Identify which cell holds the provided text, then report its (X, Y) central coordinate. 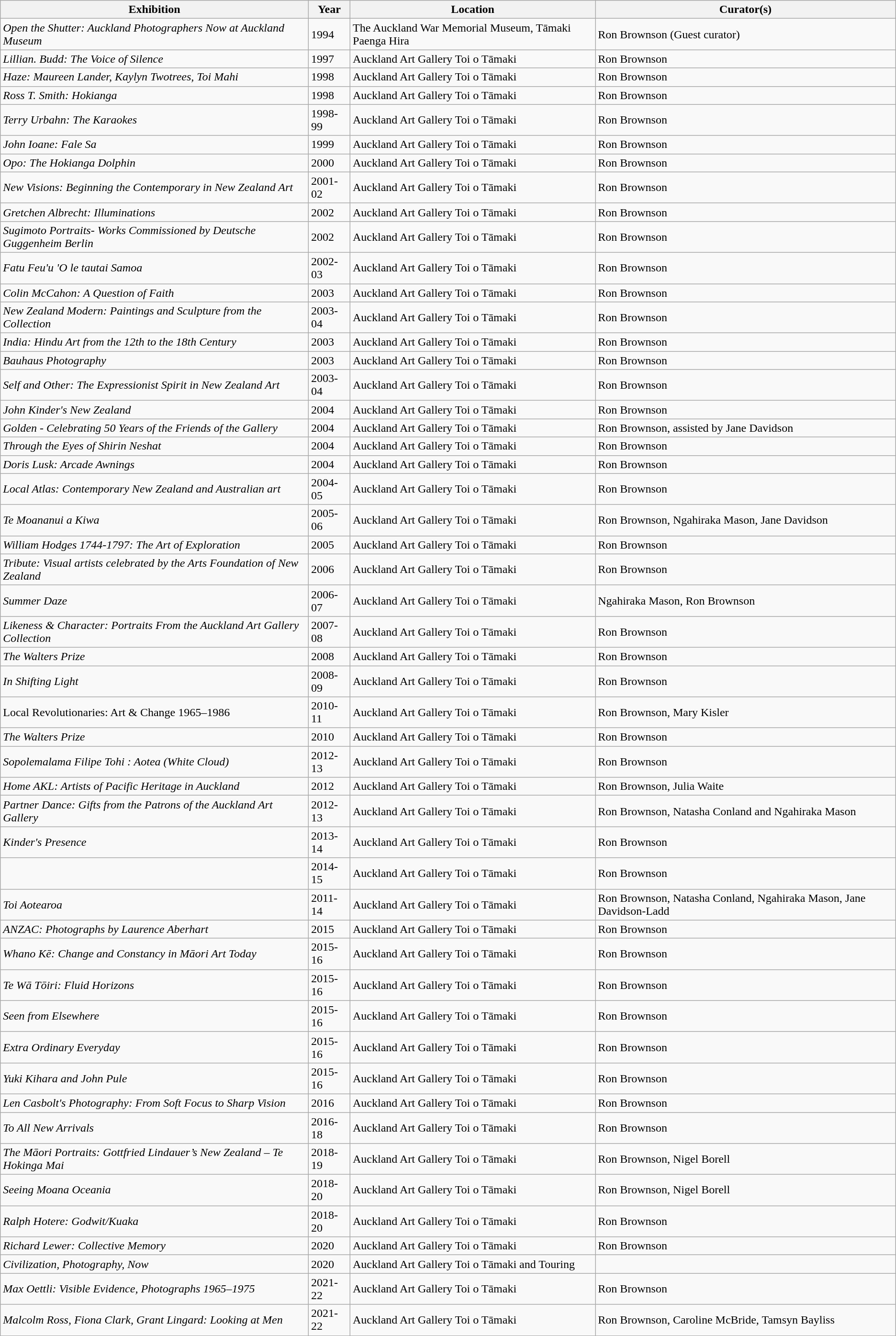
2000 (329, 163)
Ralph Hotere: Godwit/Kuaka (155, 1222)
Location (473, 10)
Doris Lusk: Arcade Awnings (155, 464)
Ron Brownson, Ngahiraka Mason, Jane Davidson (746, 520)
Exhibition (155, 10)
Seeing Moana Oceania (155, 1190)
Ron Brownson, Mary Kisler (746, 712)
John Ioane: Fale Sa (155, 145)
Yuki Kihara and John Pule (155, 1078)
Ron Brownson, Natasha Conland, Ngahiraka Mason, Jane Davidson-Ladd (746, 905)
To All New Arrivals (155, 1128)
2013-14 (329, 842)
2005 (329, 545)
New Visions: Beginning the Contemporary in New Zealand Art (155, 188)
Richard Lewer: Collective Memory (155, 1246)
Ron Brownson, Natasha Conland and Ngahiraka Mason (746, 811)
Whano Kē: Change and Constancy in Māori Art Today (155, 954)
Ngahiraka Mason, Ron Brownson (746, 600)
Golden - Celebrating 50 Years of the Friends of the Gallery (155, 428)
2018-19 (329, 1159)
2014-15 (329, 873)
Bauhaus Photography (155, 360)
Kinder's Presence (155, 842)
New Zealand Modern: Paintings and Sculpture from the Collection (155, 318)
India: Hindu Art from the 12th to the 18th Century (155, 342)
2016-18 (329, 1128)
2016 (329, 1103)
Auckland Art Gallery Toi o Tāmaki and Touring (473, 1264)
2008 (329, 656)
Sopolemalama Filipe Tohi : Aotea (White Cloud) (155, 762)
William Hodges 1744-1797: The Art of Exploration (155, 545)
2002-03 (329, 268)
Year (329, 10)
The Māori Portraits: Gottfried Lindauer’s New Zealand – Te Hokinga Mai (155, 1159)
Fatu Feu'u 'O le tautai Samoa (155, 268)
Len Casbolt's Photography: From Soft Focus to Sharp Vision (155, 1103)
Likeness & Character: Portraits From the Auckland Art Gallery Collection (155, 632)
2015 (329, 929)
Seen from Elsewhere (155, 1016)
Terry Urbahn: The Karaokes (155, 120)
ANZAC: Photographs by Laurence Aberhart (155, 929)
Partner Dance: Gifts from the Patrons of the Auckland Art Gallery (155, 811)
Max Oettli: Visible Evidence, Photographs 1965–1975 (155, 1289)
Gretchen Albrecht: Illuminations (155, 212)
2011-14 (329, 905)
Ron Brownson, Julia Waite (746, 786)
Lillian. Budd: The Voice of Silence (155, 59)
Opo: The Hokianga Dolphin (155, 163)
Te Wā Tōiri: Fluid Horizons (155, 985)
Malcolm Ross, Fiona Clark, Grant Lingard: Looking at Men (155, 1320)
Toi Aotearoa (155, 905)
2010 (329, 737)
Colin McCahon: A Question of Faith (155, 292)
Sugimoto Portraits- Works Commissioned by Deutsche Guggenheim Berlin (155, 236)
2012 (329, 786)
Te Moananui a Kiwa (155, 520)
Curator(s) (746, 10)
Local Atlas: Contemporary New Zealand and Australian art (155, 489)
Through the Eyes of Shirin Neshat (155, 446)
2010-11 (329, 712)
Self and Other: The Expressionist Spirit in New Zealand Art (155, 385)
1999 (329, 145)
Local Revolutionaries: Art & Change 1965–1986 (155, 712)
1994 (329, 34)
Haze: Maureen Lander, Kaylyn Twotrees, Toi Mahi (155, 77)
2007-08 (329, 632)
2006-07 (329, 600)
2001-02 (329, 188)
Civilization, Photography, Now (155, 1264)
Tribute: Visual artists celebrated by the Arts Foundation of New Zealand (155, 570)
Ron Brownson, Caroline McBride, Tamsyn Bayliss (746, 1320)
The Auckland War Memorial Museum, Tāmaki Paenga Hira (473, 34)
2008-09 (329, 681)
Ross T. Smith: Hokianga (155, 95)
In Shifting Light (155, 681)
Ron Brownson, assisted by Jane Davidson (746, 428)
1998-99 (329, 120)
2004-05 (329, 489)
1997 (329, 59)
Summer Daze (155, 600)
2005-06 (329, 520)
Open the Shutter: Auckland Photographers Now at Auckland Museum (155, 34)
Extra Ordinary Everyday (155, 1047)
Home AKL: Artists of Pacific Heritage in Auckland (155, 786)
Ron Brownson (Guest curator) (746, 34)
John Kinder's New Zealand (155, 410)
2006 (329, 570)
